From the cell containing the given text, extract its center point as (x, y) coordinate. 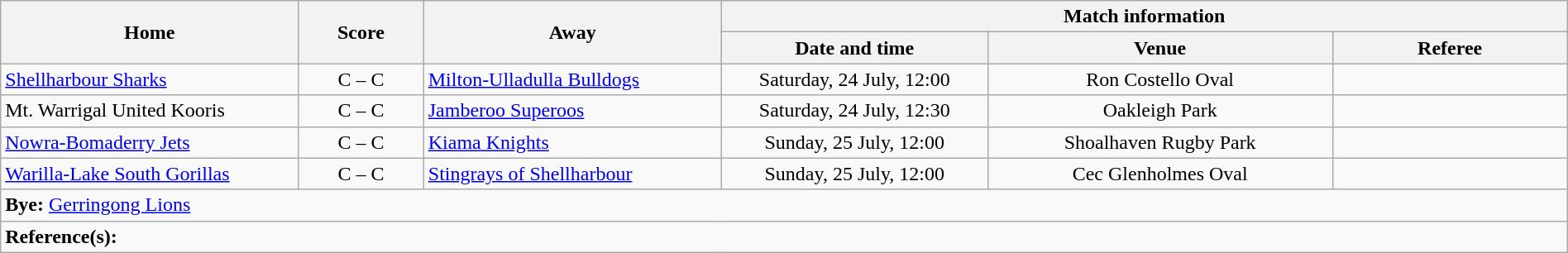
Saturday, 24 July, 12:30 (854, 111)
Score (361, 32)
Mt. Warrigal United Kooris (150, 111)
Away (572, 32)
Warilla-Lake South Gorillas (150, 174)
Shellharbour Sharks (150, 79)
Reference(s): (784, 236)
Milton-Ulladulla Bulldogs (572, 79)
Jamberoo Superoos (572, 111)
Bye: Gerringong Lions (784, 205)
Oakleigh Park (1159, 111)
Stingrays of Shellharbour (572, 174)
Date and time (854, 48)
Home (150, 32)
Venue (1159, 48)
Ron Costello Oval (1159, 79)
Nowra-Bomaderry Jets (150, 142)
Match information (1145, 17)
Saturday, 24 July, 12:00 (854, 79)
Shoalhaven Rugby Park (1159, 142)
Kiama Knights (572, 142)
Cec Glenholmes Oval (1159, 174)
Referee (1450, 48)
